Extract the [x, y] coordinate from the center of the cell holding the provided text.  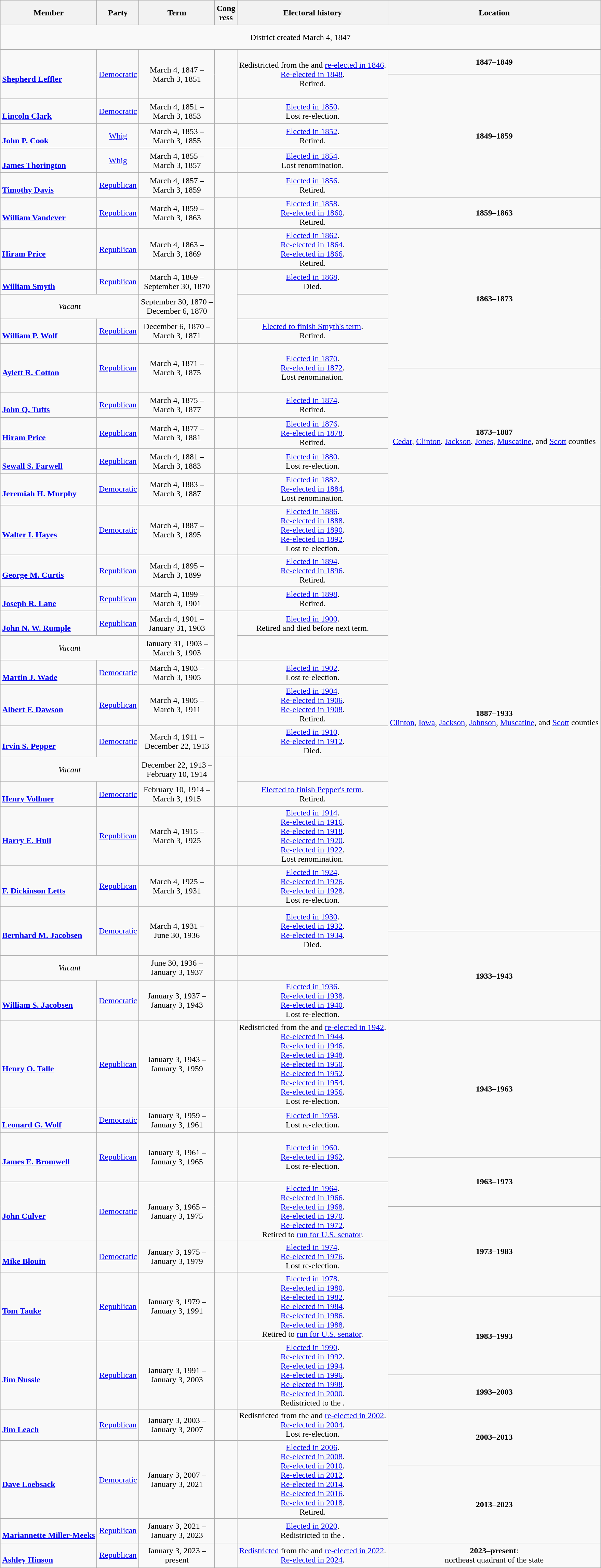
January 3, 1979 –January 3, 1991 [177, 1307]
March 4, 1853 –March 3, 1855 [177, 136]
March 4, 1911 –December 22, 1913 [177, 741]
Irvin S. Pepper [49, 741]
Tom Tauke [49, 1307]
February 10, 1914 –March 3, 1915 [177, 794]
Congress [226, 13]
Location [494, 13]
Elected in 1964.Re-elected in 1966.Re-elected in 1968.Re-elected in 1970.Re-elected in 1972.Retired to run for U.S. senator. [312, 1211]
January 3, 1943 –January 3, 1959 [177, 1064]
Redistricted from the and re-elected in 2002.Re-elected in 2004.Lost re-election. [312, 1425]
December 22, 1913 –February 10, 1914 [177, 769]
1933–1943 [494, 976]
March 4, 1877 –March 3, 1881 [177, 433]
Redistricted from the and re-elected in 1846.Re-elected in 1848.Retired. [312, 74]
1849–1859 [494, 136]
March 4, 1931 –June 30, 1936 [177, 931]
March 4, 1881 –March 3, 1883 [177, 461]
F. Dickinson Letts [49, 886]
Elected to finish Smyth's term.Retired. [312, 331]
2003–2013 [494, 1437]
Party [118, 13]
Elected in 1894.Re-elected in 1896.Retired. [312, 571]
1973–1983 [494, 1251]
1887–1933Clinton, Iowa, Jackson, Johnson, Muscatine, and Scott counties [494, 718]
March 4, 1857 –March 3, 1859 [177, 185]
Albert F. Dawson [49, 705]
Elected in 1852.Retired. [312, 136]
1943–1963 [494, 1089]
Elected in 1868.Died. [312, 282]
March 4, 1863 –March 3, 1869 [177, 249]
June 30, 1936 –January 3, 1937 [177, 968]
March 4, 1871 –March 3, 1875 [177, 368]
Member [49, 13]
December 6, 1870 –March 3, 1871 [177, 331]
Aylett R. Cotton [49, 368]
March 4, 1875 –March 3, 1877 [177, 405]
Leonard G. Wolf [49, 1120]
Dave Loebsack [49, 1480]
Elected in 1850.Lost re-election. [312, 111]
January 3, 2003 –January 3, 2007 [177, 1425]
March 4, 1925 –March 3, 1931 [177, 886]
Joseph R. Lane [49, 599]
Lincoln Clark [49, 111]
Sewall S. Farwell [49, 461]
1983–1993 [494, 1336]
March 4, 1899 –March 3, 1901 [177, 599]
Elected in 1876.Re-elected in 1878.Retired. [312, 433]
Martin J. Wade [49, 672]
John Q. Tufts [49, 405]
Bernhard M. Jacobsen [49, 931]
Elected in 2020.Redistricted to the . [312, 1531]
Jeremiah H. Murphy [49, 489]
Elected in 1886.Re-elected in 1888.Re-elected in 1890.Re-elected in 1892.Lost re-election. [312, 530]
District created March 4, 1847 [300, 37]
March 4, 1887 –March 3, 1895 [177, 530]
March 4, 1905 –March 3, 1911 [177, 705]
Jim Leach [49, 1425]
March 4, 1855 –March 3, 1857 [177, 160]
Elected in 1974.Re-elected in 1976.Lost re-election. [312, 1257]
January 3, 1965 –January 3, 1975 [177, 1211]
Ashley Hinson [49, 1555]
Elected in 1990.Re-elected in 1992.Re-elected in 1994.Re-elected in 1996.Re-elected in 1998.Re-elected in 2000.Redistricted to the . [312, 1375]
Jim Nussle [49, 1375]
James E. Bromwell [49, 1157]
Elected to finish Pepper's term.Retired. [312, 794]
Harry E. Hull [49, 836]
Elected in 1930.Re-elected in 1932.Re-elected in 1934.Died. [312, 931]
January 31, 1903 –March 3, 1903 [177, 648]
January 3, 2007 –January 3, 2021 [177, 1480]
March 4, 1895 –March 3, 1899 [177, 571]
James Thorington [49, 160]
March 4, 1869 –September 30, 1870 [177, 282]
Elected in 1936.Re-elected in 1938.Re-elected in 1940.Lost re-election. [312, 1000]
Timothy Davis [49, 185]
Redistricted from the and re-elected in 2022.Re-elected in 2024. [312, 1555]
Mariannette Miller-Meeks [49, 1531]
Elected in 1862.Re-elected in 1864.Re-elected in 1866.Retired. [312, 249]
Elected in 1960.Re-elected in 1962.Lost re-election. [312, 1157]
March 4, 1883 –March 3, 1887 [177, 489]
Elected in 1924.Re-elected in 1926.Re-elected in 1928.Lost re-election. [312, 886]
Elected in 1880.Lost re-election. [312, 461]
1859–1863 [494, 213]
John N. W. Rumple [49, 623]
Electoral history [312, 13]
Elected in 1856.Retired. [312, 185]
1873–1887Cedar, Clinton, Jackson, Jones, Muscatine, and Scott counties [494, 436]
Elected in 1882.Re-elected in 1884.Lost renomination. [312, 489]
Elected in 1870.Re-elected in 1872.Lost renomination. [312, 368]
Shepherd Leffler [49, 74]
Mike Blouin [49, 1257]
January 3, 2021 –January 3, 2023 [177, 1531]
January 3, 1937 –January 3, 1943 [177, 1000]
March 4, 1859 –March 3, 1863 [177, 213]
March 4, 1901 –January 31, 1903 [177, 623]
1993–2003 [494, 1392]
March 4, 1847 –March 3, 1851 [177, 74]
2013–2023 [494, 1504]
January 3, 1961 –January 3, 1965 [177, 1157]
Walter I. Hayes [49, 530]
William Vandever [49, 213]
2023–present:northeast quadrant of the state [494, 1555]
Elected in 1978.Re-elected in 1980.Re-elected in 1982.Re-elected in 1984.Re-elected in 1986.Re-elected in 1988.Retired to run for U.S. senator. [312, 1307]
Elected in 1958.Lost re-election. [312, 1120]
March 4, 1851 –March 3, 1853 [177, 111]
January 3, 1959 –January 3, 1961 [177, 1120]
1847–1849 [494, 62]
January 3, 1975 –January 3, 1979 [177, 1257]
Elected in 1854.Lost renomination. [312, 160]
March 4, 1903 –March 3, 1905 [177, 672]
William P. Wolf [49, 331]
Elected in 2006.Re-elected in 2008.Re-elected in 2010.Re-elected in 2012.Re-elected in 2014.Re-elected in 2016.Re-elected in 2018.Retired. [312, 1480]
March 4, 1915 –March 3, 1925 [177, 836]
William S. Jacobsen [49, 1000]
Elected in 1902.Lost re-election. [312, 672]
Elected in 1898.Retired. [312, 599]
Elected in 1910.Re-elected in 1912.Died. [312, 741]
1863–1873 [494, 298]
Henry Vollmer [49, 794]
September 30, 1870 –December 6, 1870 [177, 306]
1963–1973 [494, 1181]
Elected in 1904.Re-elected in 1906.Re-elected in 1908.Retired. [312, 705]
Term [177, 13]
George M. Curtis [49, 571]
January 3, 1991 –January 3, 2003 [177, 1375]
January 3, 2023 –present [177, 1555]
Elected in 1900.Retired and died before next term. [312, 623]
Elected in 1874.Retired. [312, 405]
Elected in 1858.Re-elected in 1860.Retired. [312, 213]
John Culver [49, 1211]
Henry O. Talle [49, 1064]
Elected in 1914.Re-elected in 1916.Re-elected in 1918.Re-elected in 1920.Re-elected in 1922.Lost renomination. [312, 836]
John P. Cook [49, 136]
William Smyth [49, 282]
